Find where the given text appears and provide that cell's center as [X, Y] coordinate. 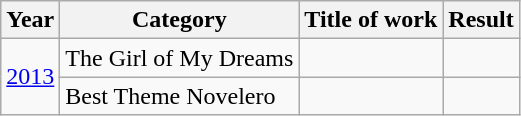
Best Theme Novelero [180, 96]
Result [481, 20]
2013 [30, 77]
Year [30, 20]
Title of work [371, 20]
The Girl of My Dreams [180, 58]
Category [180, 20]
